Provide the (X, Y) coordinate of the cell's center where the given text is located.  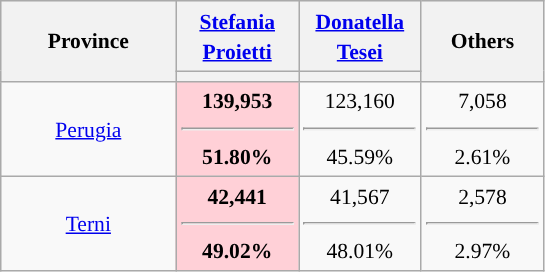
2,578 2.97% (482, 224)
139,953 51.80% (238, 128)
7,058 2.61% (482, 128)
Province (88, 41)
123,160 45.59% (360, 128)
Stefania Proietti (238, 36)
Donatella Tesei (360, 36)
Terni (88, 224)
42,441 49.02% (238, 224)
41,567 48.01% (360, 224)
Perugia (88, 128)
Others (482, 41)
